Find where the given text appears and provide that cell's center as (X, Y) coordinate. 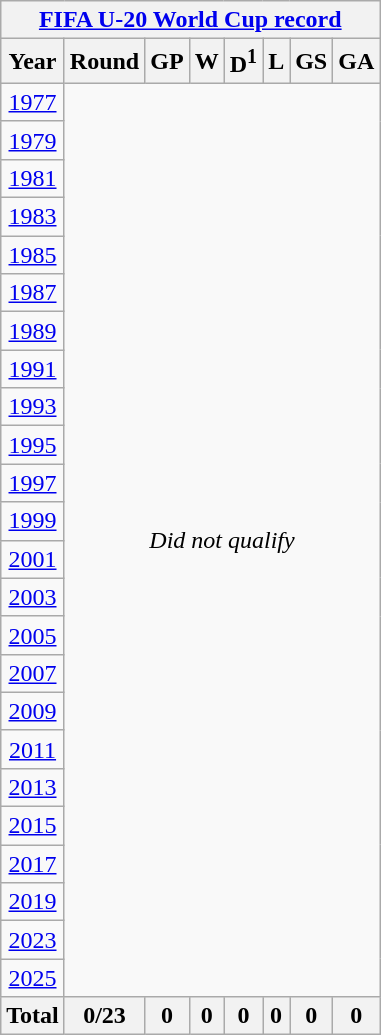
Year (33, 62)
1991 (33, 369)
1987 (33, 293)
L (276, 62)
1979 (33, 140)
2009 (33, 711)
2015 (33, 826)
1983 (33, 217)
Total (33, 1016)
2011 (33, 749)
GP (167, 62)
1977 (33, 102)
1989 (33, 331)
GS (312, 62)
2007 (33, 673)
2003 (33, 597)
Round (104, 62)
1985 (33, 255)
D1 (243, 62)
2017 (33, 864)
0/23 (104, 1016)
2001 (33, 559)
1993 (33, 407)
W (206, 62)
1997 (33, 483)
GA (356, 62)
2013 (33, 787)
2023 (33, 940)
2025 (33, 978)
FIFA U-20 World Cup record (190, 20)
1981 (33, 178)
1999 (33, 521)
2019 (33, 902)
Did not qualify (222, 540)
1995 (33, 445)
2005 (33, 635)
